Detect which cell encompasses the target text, then output its [X, Y] center coordinate. 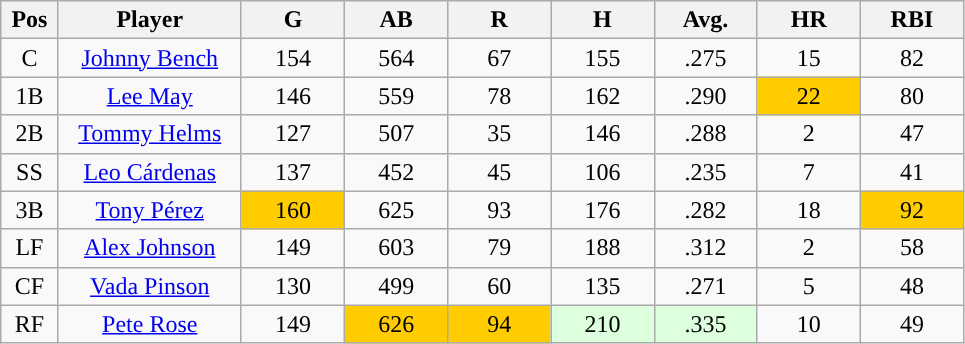
.288 [706, 134]
Pete Rose [150, 324]
155 [602, 58]
22 [808, 96]
2B [30, 134]
507 [396, 134]
5 [808, 286]
3B [30, 210]
49 [912, 324]
564 [396, 58]
LF [30, 248]
Johnny Bench [150, 58]
Tommy Helms [150, 134]
Pos [30, 20]
SS [30, 172]
Alex Johnson [150, 248]
48 [912, 286]
82 [912, 58]
RF [30, 324]
130 [292, 286]
106 [602, 172]
Vada Pinson [150, 286]
559 [396, 96]
H [602, 20]
47 [912, 134]
625 [396, 210]
210 [602, 324]
HR [808, 20]
Avg. [706, 20]
15 [808, 58]
.271 [706, 286]
Lee May [150, 96]
R [500, 20]
35 [500, 134]
AB [396, 20]
92 [912, 210]
18 [808, 210]
Leo Cárdenas [150, 172]
C [30, 58]
45 [500, 172]
58 [912, 248]
94 [500, 324]
60 [500, 286]
78 [500, 96]
135 [602, 286]
10 [808, 324]
162 [602, 96]
41 [912, 172]
RBI [912, 20]
Player [150, 20]
7 [808, 172]
154 [292, 58]
499 [396, 286]
176 [602, 210]
452 [396, 172]
67 [500, 58]
93 [500, 210]
CF [30, 286]
80 [912, 96]
188 [602, 248]
.290 [706, 96]
G [292, 20]
.235 [706, 172]
127 [292, 134]
.312 [706, 248]
137 [292, 172]
1B [30, 96]
.275 [706, 58]
79 [500, 248]
626 [396, 324]
603 [396, 248]
.335 [706, 324]
.282 [706, 210]
160 [292, 210]
Tony Pérez [150, 210]
